Return the [X, Y] coordinate for the center point of the cell that contains the specified text.  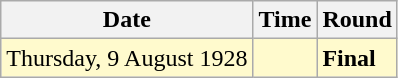
Date [127, 20]
Final [357, 58]
Round [357, 20]
Thursday, 9 August 1928 [127, 58]
Time [285, 20]
